Identify which cell holds the provided text, then report its [X, Y] central coordinate. 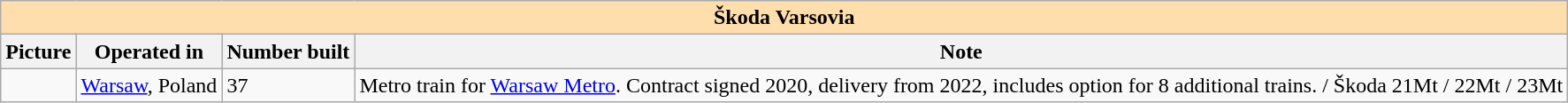
Note [961, 51]
Operated in [149, 51]
Škoda Varsovia [784, 18]
Metro train for Warsaw Metro. Contract signed 2020, delivery from 2022, includes option for 8 additional trains. / Škoda 21Mt / 22Mt / 23Mt [961, 85]
Picture [39, 51]
37 [288, 85]
Warsaw, Poland [149, 85]
Number built [288, 51]
